Output the (X, Y) coordinate of the center of the cell containing the given text.  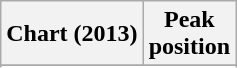
Peakposition (189, 34)
Chart (2013) (72, 34)
